Return (x, y) of the center of cell containing provided text 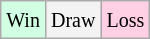
Draw (72, 20)
Loss (126, 20)
Win (24, 20)
